Identify which cell holds the provided text, then report its (x, y) central coordinate. 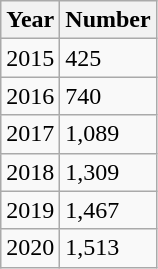
2015 (30, 58)
2017 (30, 134)
1,513 (108, 248)
Number (108, 20)
2018 (30, 172)
740 (108, 96)
425 (108, 58)
1,309 (108, 172)
1,467 (108, 210)
2016 (30, 96)
2019 (30, 210)
2020 (30, 248)
1,089 (108, 134)
Year (30, 20)
